Find where the given text appears and provide that cell's center as (X, Y) coordinate. 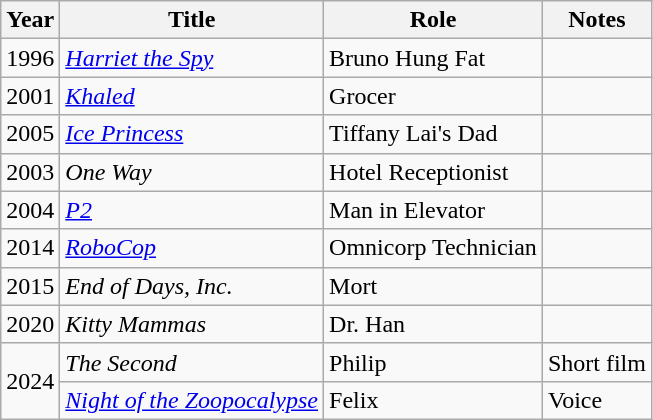
Man in Elevator (434, 210)
Dr. Han (434, 324)
Felix (434, 400)
Night of the Zoopocalypse (192, 400)
P2 (192, 210)
Title (192, 20)
2020 (30, 324)
Voice (596, 400)
Philip (434, 362)
2001 (30, 96)
Kitty Mammas (192, 324)
2014 (30, 248)
RoboCop (192, 248)
The Second (192, 362)
Ice Princess (192, 134)
Khaled (192, 96)
2024 (30, 381)
Omnicorp Technician (434, 248)
Year (30, 20)
Notes (596, 20)
Mort (434, 286)
One Way (192, 172)
2015 (30, 286)
Tiffany Lai's Dad (434, 134)
Grocer (434, 96)
2004 (30, 210)
Harriet the Spy (192, 58)
2005 (30, 134)
2003 (30, 172)
End of Days, Inc. (192, 286)
Bruno Hung Fat (434, 58)
1996 (30, 58)
Short film (596, 362)
Hotel Receptionist (434, 172)
Role (434, 20)
